For the text-containing cell, return its midpoint in [x, y] coordinate format. 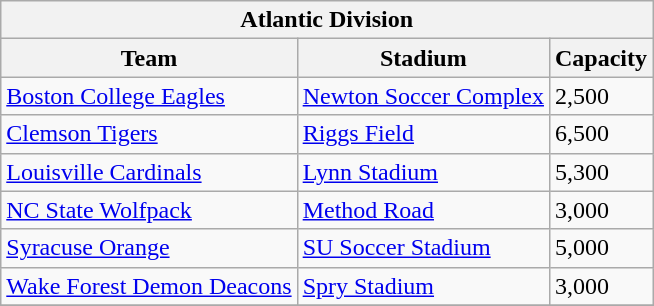
Atlantic Division [327, 20]
Riggs Field [423, 134]
Wake Forest Demon Deacons [149, 286]
Louisville Cardinals [149, 172]
Spry Stadium [423, 286]
Stadium [423, 58]
Capacity [600, 58]
SU Soccer Stadium [423, 248]
6,500 [600, 134]
Syracuse Orange [149, 248]
Newton Soccer Complex [423, 96]
Method Road [423, 210]
Team [149, 58]
2,500 [600, 96]
Boston College Eagles [149, 96]
NC State Wolfpack [149, 210]
5,300 [600, 172]
Lynn Stadium [423, 172]
Clemson Tigers [149, 134]
5,000 [600, 248]
